Locate the cell with the specified text and output its (X, Y) center coordinate. 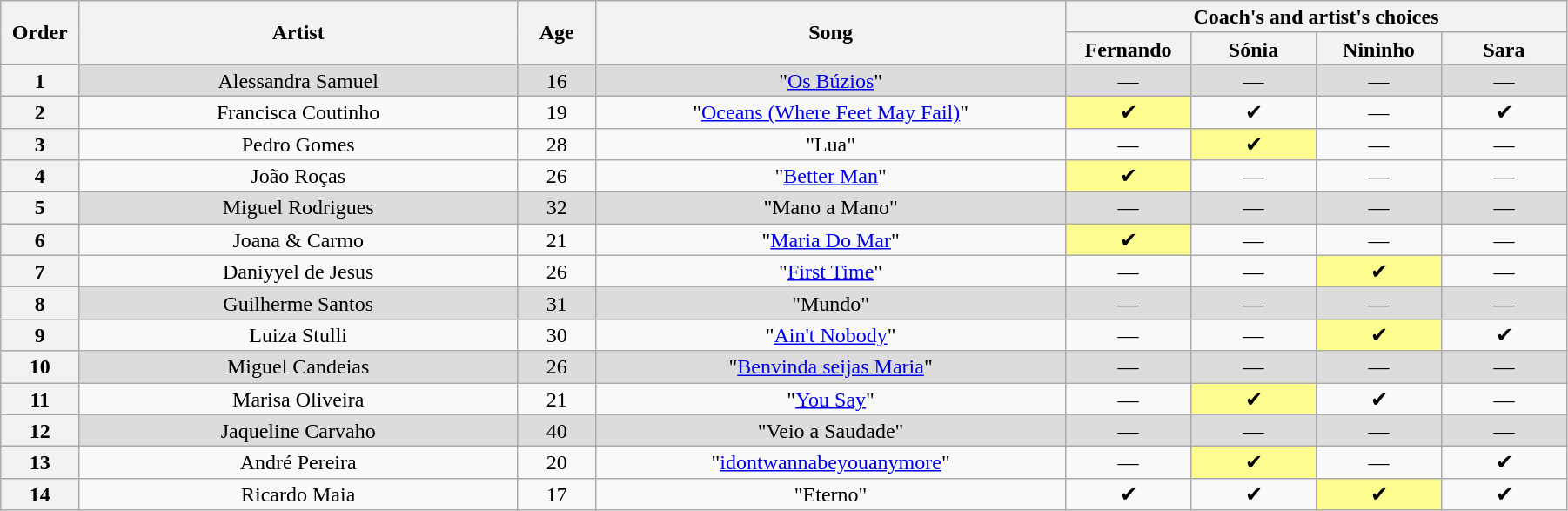
"idontwannabeyouanymore" (831, 463)
Guilherme Santos (298, 303)
Nininho (1378, 49)
Marisa Oliveira (298, 399)
"Mano a Mano" (831, 207)
"Veio a Saudade" (831, 430)
6 (40, 240)
5 (40, 207)
Miguel Candeias (298, 367)
Ricardo Maia (298, 494)
Coach's and artist's choices (1317, 17)
Sara (1504, 49)
"Benvinda seijas Maria" (831, 367)
17 (557, 494)
16 (557, 80)
André Pereira (298, 463)
"Better Man" (831, 176)
3 (40, 145)
12 (40, 430)
Age (557, 33)
"Oceans (Where Feet May Fail)" (831, 111)
Order (40, 33)
Francisca Coutinho (298, 111)
4 (40, 176)
Joana & Carmo (298, 240)
"First Time" (831, 272)
"Os Búzios" (831, 80)
João Roças (298, 176)
19 (557, 111)
Song (831, 33)
"Ain't Nobody" (831, 334)
9 (40, 334)
32 (557, 207)
"You Say" (831, 399)
30 (557, 334)
Jaqueline Carvaho (298, 430)
Sónia (1254, 49)
"Mundo" (831, 303)
Luiza Stulli (298, 334)
Alessandra Samuel (298, 80)
1 (40, 80)
"Maria Do Mar" (831, 240)
40 (557, 430)
14 (40, 494)
8 (40, 303)
Daniyyel de Jesus (298, 272)
20 (557, 463)
Fernando (1129, 49)
"Eterno" (831, 494)
"Lua" (831, 145)
Pedro Gomes (298, 145)
Miguel Rodrigues (298, 207)
7 (40, 272)
2 (40, 111)
11 (40, 399)
31 (557, 303)
13 (40, 463)
28 (557, 145)
Artist (298, 33)
10 (40, 367)
